From the cell containing the given text, extract its center point as (X, Y) coordinate. 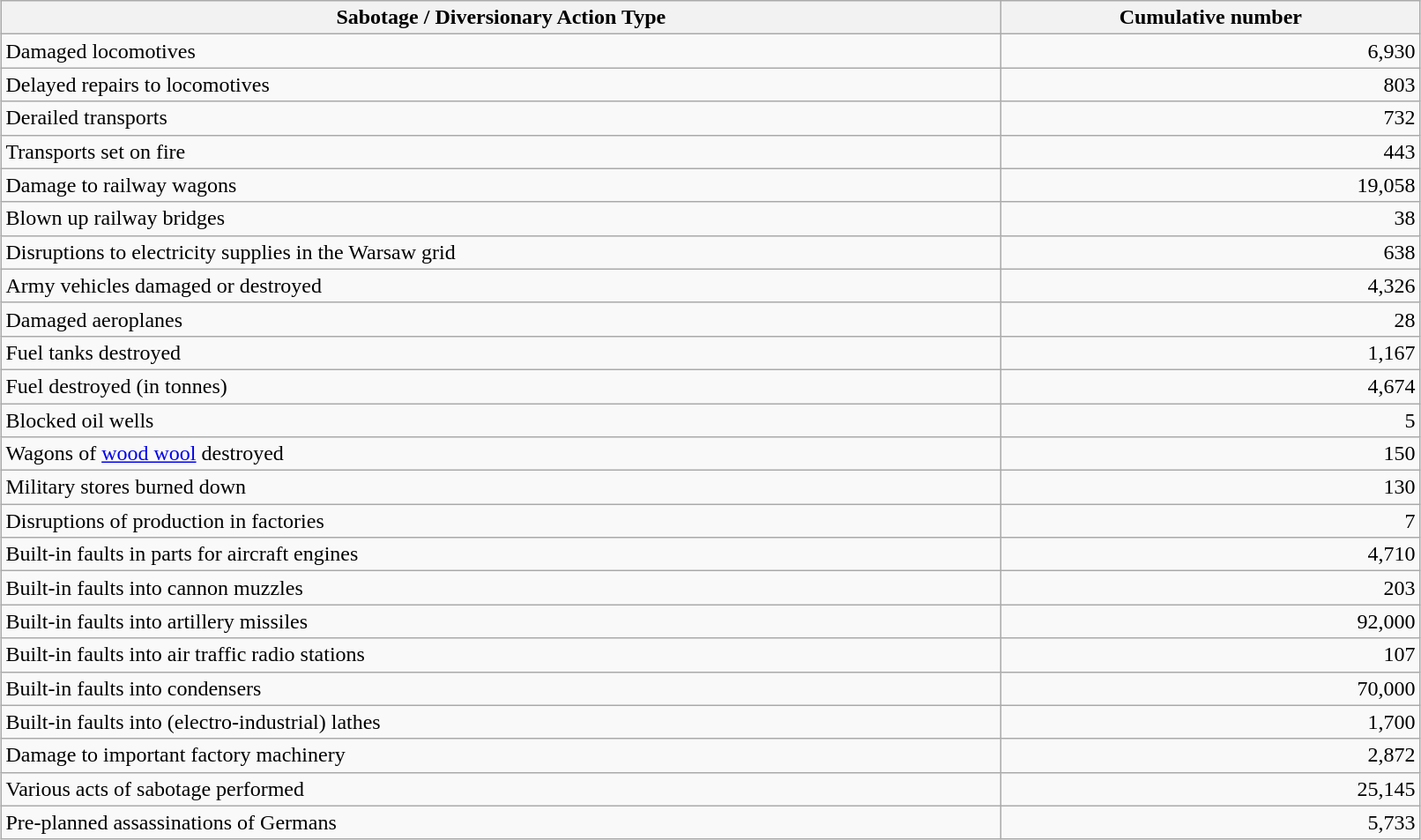
28 (1211, 319)
150 (1211, 454)
Fuel destroyed (in tonnes) (501, 386)
Blown up railway bridges (501, 219)
25,145 (1211, 789)
1,167 (1211, 353)
4,710 (1211, 554)
Built-in faults in parts for aircraft engines (501, 554)
4,326 (1211, 286)
Derailed transports (501, 118)
Built-in faults into air traffic radio stations (501, 655)
Built-in faults into (electro-industrial) lathes (501, 722)
19,058 (1211, 185)
Damage to railway wagons (501, 185)
Military stores burned down (501, 487)
2,872 (1211, 755)
203 (1211, 588)
732 (1211, 118)
Various acts of sabotage performed (501, 789)
Damaged locomotives (501, 51)
38 (1211, 219)
Built-in faults into condensers (501, 688)
Pre-planned assassinations of Germans (501, 822)
107 (1211, 655)
4,674 (1211, 386)
7 (1211, 521)
Transports set on fire (501, 152)
Built-in faults into cannon muzzles (501, 588)
Delayed repairs to locomotives (501, 85)
803 (1211, 85)
Wagons of wood wool destroyed (501, 454)
5 (1211, 420)
Sabotage / Diversionary Action Type (501, 18)
Blocked oil wells (501, 420)
Army vehicles damaged or destroyed (501, 286)
Damaged aeroplanes (501, 319)
Disruptions of production in factories (501, 521)
1,700 (1211, 722)
130 (1211, 487)
Damage to important factory machinery (501, 755)
638 (1211, 252)
5,733 (1211, 822)
Fuel tanks destroyed (501, 353)
Built-in faults into artillery missiles (501, 621)
92,000 (1211, 621)
Cumulative number (1211, 18)
Disruptions to electricity supplies in the Warsaw grid (501, 252)
6,930 (1211, 51)
70,000 (1211, 688)
443 (1211, 152)
